Search for the cell housing the specified text and yield its (x, y) center coordinate. 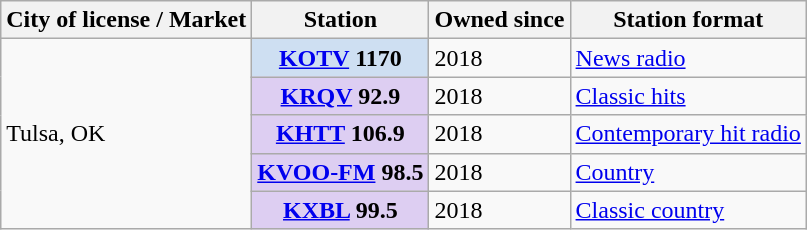
Classic country (688, 210)
Station format (688, 20)
Station (340, 20)
KXBL 99.5 (340, 210)
Country (688, 172)
News radio (688, 58)
KVOO-FM 98.5 (340, 172)
Owned since (500, 20)
Contemporary hit radio (688, 134)
KRQV 92.9 (340, 96)
KHTT 106.9 (340, 134)
City of license / Market (126, 20)
KOTV 1170 (340, 58)
Tulsa, OK (126, 134)
Classic hits (688, 96)
